Determine the [X, Y] coordinate at the center of the cell enclosing the given text.  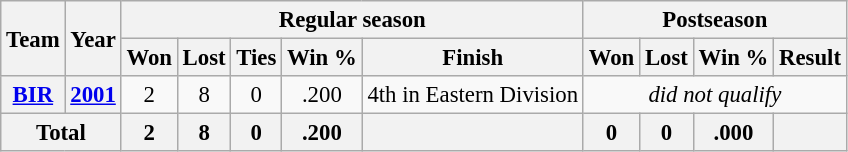
did not qualify [714, 95]
Result [810, 58]
Postseason [714, 20]
2001 [93, 95]
4th in Eastern Division [472, 95]
.000 [733, 133]
Finish [472, 58]
Regular season [352, 20]
BIR [33, 95]
Year [93, 38]
Ties [256, 58]
Team [33, 38]
Total [61, 133]
